Identify which cell holds the provided text, then report its [X, Y] central coordinate. 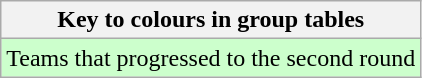
Key to colours in group tables [211, 20]
Teams that progressed to the second round [211, 58]
